Locate the cell with the specified text and output its (X, Y) center coordinate. 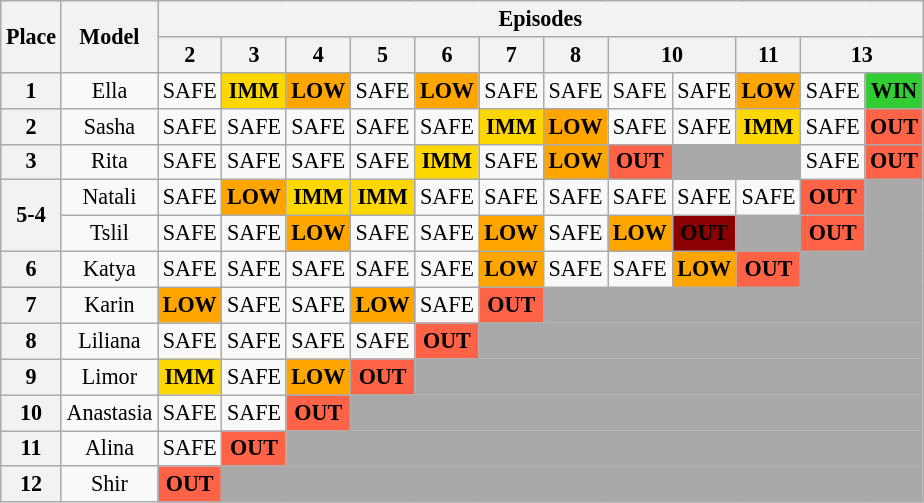
Anastasia (109, 412)
Place (32, 36)
WIN (894, 90)
Ella (109, 90)
Alina (109, 448)
12 (32, 484)
Katya (109, 269)
Limor (109, 377)
4 (318, 54)
Tslil (109, 233)
Karin (109, 305)
Liliana (109, 341)
Model (109, 36)
Natali (109, 198)
5 (382, 54)
5-4 (32, 216)
Episodes (541, 18)
Rita (109, 162)
1 (32, 90)
9 (32, 377)
Shir (109, 484)
Sasha (109, 126)
13 (862, 54)
